Pinpoint the cell where the given text exists, returning its [X, Y] midpoint coordinate. 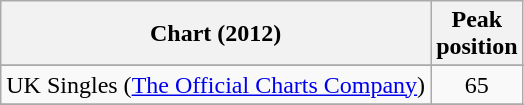
65 [477, 85]
Peakposition [477, 34]
UK Singles (The Official Charts Company) [216, 85]
Chart (2012) [216, 34]
